Determine the (X, Y) coordinate at the center of the cell enclosing the given text.  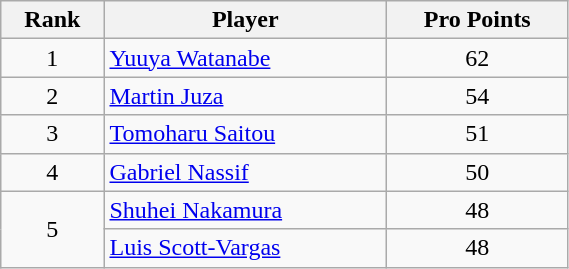
Tomoharu Saitou (246, 134)
3 (52, 134)
Pro Points (478, 20)
Martin Juza (246, 96)
Luis Scott-Vargas (246, 248)
50 (478, 172)
4 (52, 172)
62 (478, 58)
Rank (52, 20)
5 (52, 229)
1 (52, 58)
Shuhei Nakamura (246, 210)
54 (478, 96)
51 (478, 134)
Player (246, 20)
Yuuya Watanabe (246, 58)
2 (52, 96)
Gabriel Nassif (246, 172)
